Determine the (X, Y) coordinate at the center of the cell enclosing the given text.  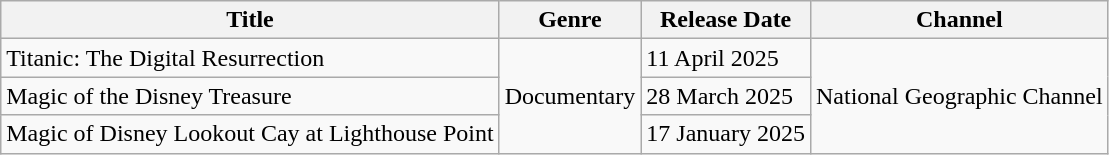
Release Date (726, 20)
Documentary (570, 96)
Magic of the Disney Treasure (250, 96)
28 March 2025 (726, 96)
Title (250, 20)
Titanic: The Digital Resurrection (250, 58)
17 January 2025 (726, 134)
Genre (570, 20)
11 April 2025 (726, 58)
Channel (959, 20)
National Geographic Channel (959, 96)
Magic of Disney Lookout Cay at Lighthouse Point (250, 134)
